Return (X, Y) of the center of cell containing provided text 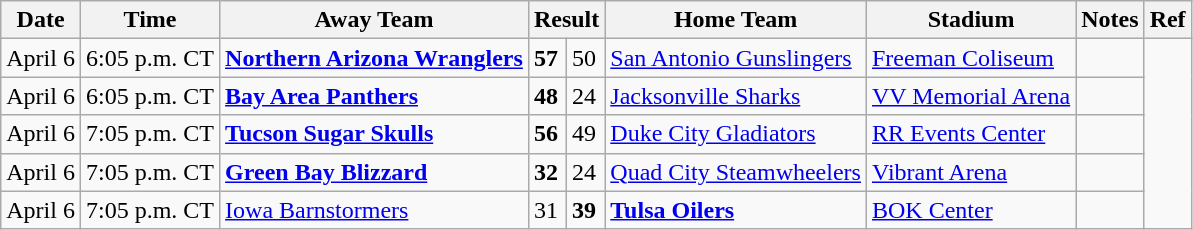
Quad City Steamwheelers (736, 172)
Tulsa Oilers (736, 210)
Iowa Barnstormers (374, 210)
56 (547, 134)
Notes (1110, 20)
San Antonio Gunslingers (736, 58)
Result (566, 20)
Green Bay Blizzard (374, 172)
Vibrant Arena (970, 172)
Ref (1168, 20)
31 (547, 210)
39 (586, 210)
BOK Center (970, 210)
Date (41, 20)
49 (586, 134)
50 (586, 58)
Tucson Sugar Skulls (374, 134)
Freeman Coliseum (970, 58)
Home Team (736, 20)
Stadium (970, 20)
48 (547, 96)
VV Memorial Arena (970, 96)
32 (547, 172)
Duke City Gladiators (736, 134)
Away Team (374, 20)
Bay Area Panthers (374, 96)
Jacksonville Sharks (736, 96)
Time (150, 20)
57 (547, 58)
Northern Arizona Wranglers (374, 58)
RR Events Center (970, 134)
